From the cell containing the given text, extract its center point as (X, Y) coordinate. 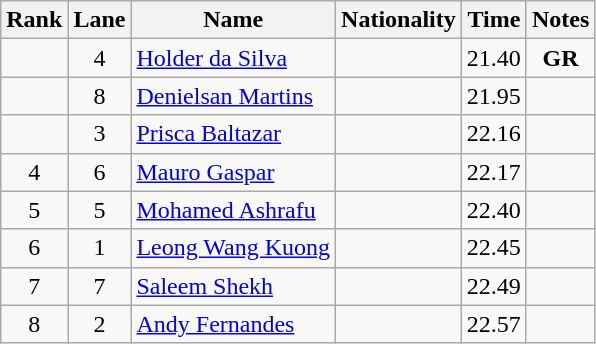
Name (234, 20)
22.49 (494, 286)
Time (494, 20)
Leong Wang Kuong (234, 248)
Mauro Gaspar (234, 172)
21.95 (494, 96)
Saleem Shekh (234, 286)
Rank (34, 20)
3 (100, 134)
1 (100, 248)
Holder da Silva (234, 58)
Nationality (399, 20)
22.57 (494, 324)
Notes (560, 20)
2 (100, 324)
21.40 (494, 58)
Denielsan Martins (234, 96)
22.17 (494, 172)
GR (560, 58)
Mohamed Ashrafu (234, 210)
Lane (100, 20)
Andy Fernandes (234, 324)
Prisca Baltazar (234, 134)
22.40 (494, 210)
22.16 (494, 134)
22.45 (494, 248)
